Provide the (x, y) coordinate of the cell's center where the given text is located.  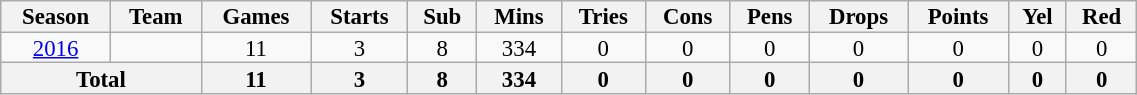
Mins (520, 16)
Tries (603, 16)
Starts (360, 16)
Points (958, 16)
Total (101, 78)
Season (56, 16)
Drops (858, 16)
Red (1101, 16)
Yel (1037, 16)
2016 (56, 48)
Cons (688, 16)
Pens (770, 16)
Team (156, 16)
Sub (442, 16)
Games (256, 16)
